Return the (X, Y) coordinate for the center point of the cell that contains the specified text.  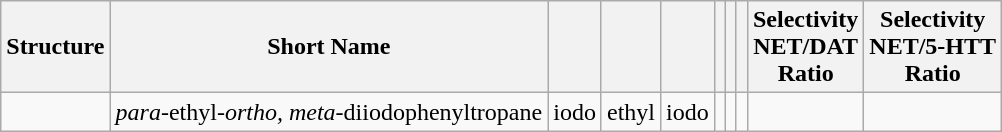
SelectivityNET/DATRatio (805, 47)
Short Name (329, 47)
Structure (56, 47)
SelectivityNET/5-HTTRatio (933, 47)
ethyl (630, 112)
para-ethyl-ortho, meta-diiodophenyltropane (329, 112)
